Output the (x, y) coordinate of the center of the cell containing the given text.  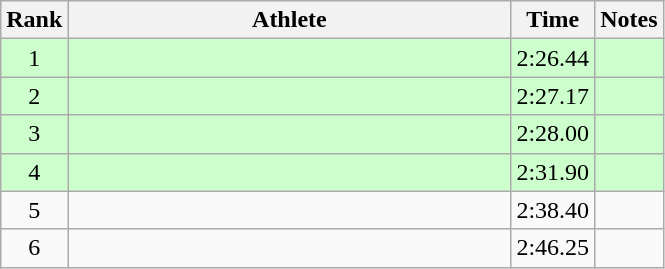
2:31.90 (553, 172)
2:26.44 (553, 58)
Notes (629, 20)
6 (34, 248)
1 (34, 58)
2:38.40 (553, 210)
Athlete (290, 20)
Rank (34, 20)
2:46.25 (553, 248)
2 (34, 96)
5 (34, 210)
3 (34, 134)
4 (34, 172)
Time (553, 20)
2:27.17 (553, 96)
2:28.00 (553, 134)
